Detect which cell encompasses the target text, then output its (x, y) center coordinate. 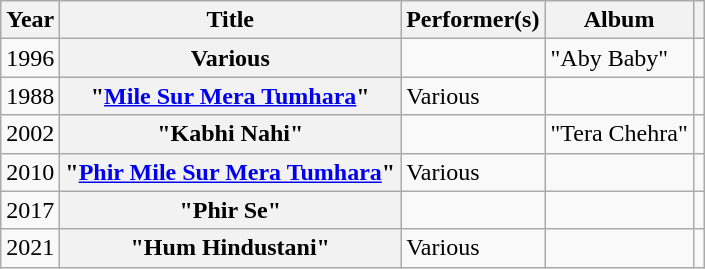
Performer(s) (473, 20)
"Aby Baby" (619, 58)
2010 (30, 172)
2002 (30, 134)
1988 (30, 96)
"Tera Chehra" (619, 134)
Album (619, 20)
"Mile Sur Mera Tumhara" (230, 96)
"Hum Hindustani" (230, 248)
"Phir Mile Sur Mera Tumhara" (230, 172)
1996 (30, 58)
Title (230, 20)
2021 (30, 248)
"Kabhi Nahi" (230, 134)
Year (30, 20)
"Phir Se" (230, 210)
2017 (30, 210)
